Detect which cell encompasses the target text, then output its [x, y] center coordinate. 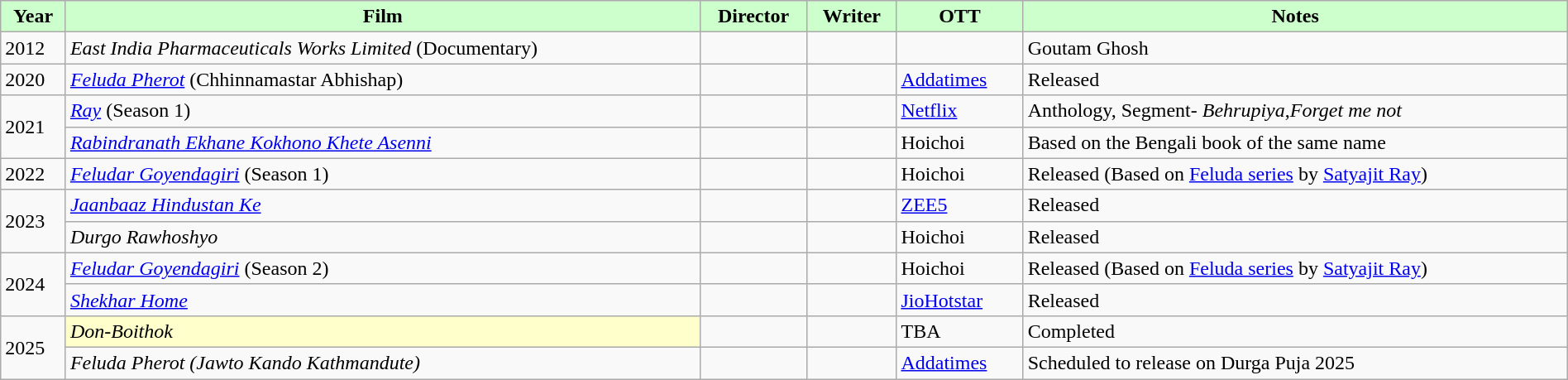
2020 [33, 79]
Film [382, 17]
Shekhar Home [382, 300]
Durgo Rawhoshyo [382, 237]
Based on the Bengali book of the same name [1295, 142]
Notes [1295, 17]
2024 [33, 284]
Feluda Pherot (Jawto Kando Kathmandute) [382, 363]
Director [753, 17]
Don-Boithok [382, 331]
JioHotstar [959, 300]
ZEE5 [959, 205]
2023 [33, 221]
2012 [33, 48]
Rabindranath Ekhane Kokhono Khete Asenni [382, 142]
Anthology, Segment- Behrupiya,Forget me not [1295, 111]
Feludar Goyendagiri (Season 2) [382, 268]
Scheduled to release on Durga Puja 2025 [1295, 363]
Jaanbaaz Hindustan Ke [382, 205]
Writer [852, 17]
2021 [33, 127]
2022 [33, 174]
Feludar Goyendagiri (Season 1) [382, 174]
OTT [959, 17]
TBA [959, 331]
Year [33, 17]
Goutam Ghosh [1295, 48]
Netflix [959, 111]
Completed [1295, 331]
Ray (Season 1) [382, 111]
2025 [33, 347]
East India Pharmaceuticals Works Limited (Documentary) [382, 48]
Feluda Pherot (Chhinnamastar Abhishap) [382, 79]
